Capture the cell that displays the provided text and extract its (x, y) central coordinate. 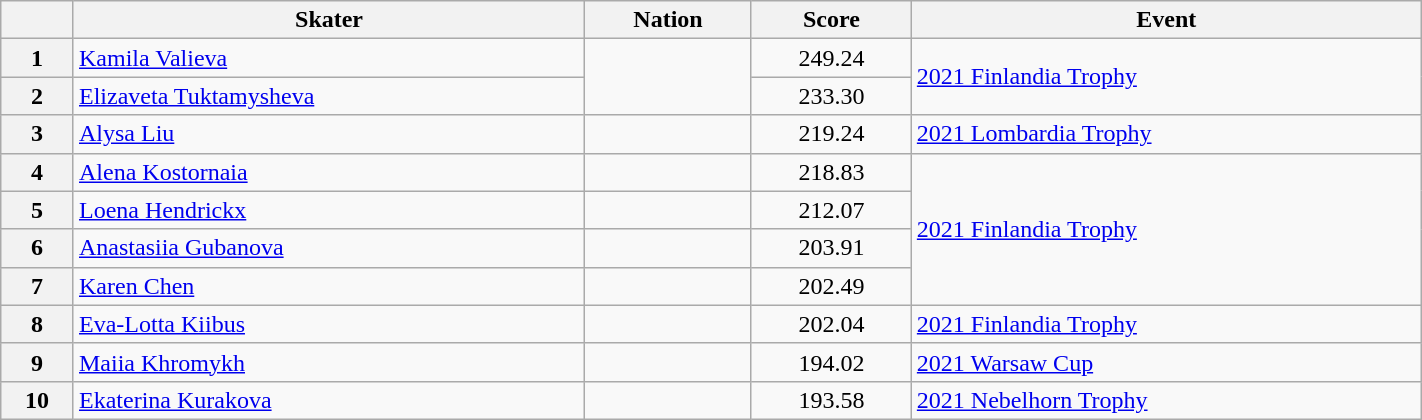
202.49 (831, 286)
Score (831, 20)
203.91 (831, 248)
8 (38, 324)
233.30 (831, 96)
Event (1166, 20)
2 (38, 96)
Kamila Valieva (328, 58)
Skater (328, 20)
194.02 (831, 362)
10 (38, 400)
249.24 (831, 58)
219.24 (831, 134)
Nation (668, 20)
202.04 (831, 324)
218.83 (831, 172)
Ekaterina Kurakova (328, 400)
Alena Kostornaia (328, 172)
193.58 (831, 400)
212.07 (831, 210)
Karen Chen (328, 286)
2021 Warsaw Cup (1166, 362)
7 (38, 286)
1 (38, 58)
4 (38, 172)
Eva-Lotta Kiibus (328, 324)
Anastasiia Gubanova (328, 248)
3 (38, 134)
2021 Lombardia Trophy (1166, 134)
5 (38, 210)
6 (38, 248)
Alysa Liu (328, 134)
2021 Nebelhorn Trophy (1166, 400)
Elizaveta Tuktamysheva (328, 96)
Loena Hendrickx (328, 210)
Maiia Khromykh (328, 362)
9 (38, 362)
